Capture the cell that displays the provided text and extract its (x, y) central coordinate. 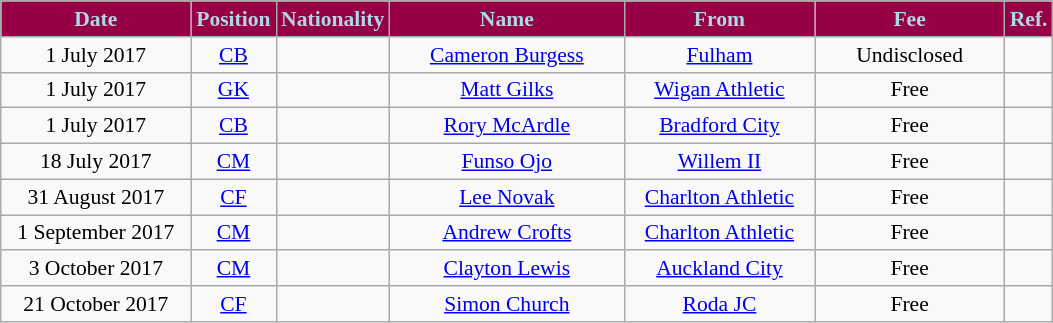
Fulham (719, 55)
Andrew Crofts (506, 233)
Cameron Burgess (506, 55)
Roda JC (719, 304)
Rory McArdle (506, 126)
3 October 2017 (96, 269)
GK (234, 90)
Funso Ojo (506, 162)
Clayton Lewis (506, 269)
Auckland City (719, 269)
31 August 2017 (96, 197)
Undisclosed (910, 55)
Matt Gilks (506, 90)
Willem II (719, 162)
Name (506, 19)
Ref. (1029, 19)
Position (234, 19)
21 October 2017 (96, 304)
Nationality (332, 19)
18 July 2017 (96, 162)
1 September 2017 (96, 233)
Lee Novak (506, 197)
Wigan Athletic (719, 90)
From (719, 19)
Simon Church (506, 304)
Fee (910, 19)
Date (96, 19)
Bradford City (719, 126)
